Output the (X, Y) coordinate of the center of the cell containing the given text.  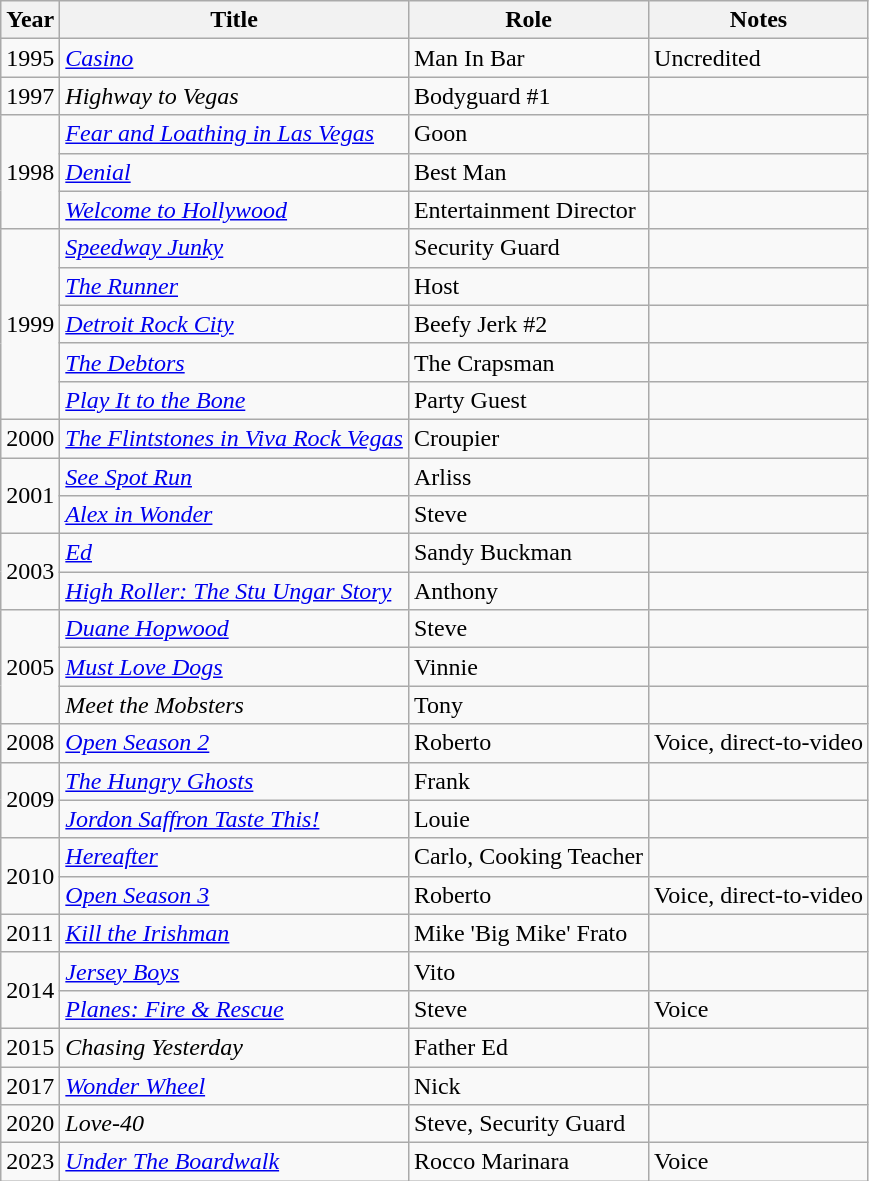
Vito (528, 971)
Meet the Mobsters (234, 705)
2001 (30, 496)
Play It to the Bone (234, 400)
2003 (30, 572)
Alex in Wonder (234, 515)
Rocco Marinara (528, 1162)
Bodyguard #1 (528, 96)
Speedway Junky (234, 248)
Notes (759, 20)
Sandy Buckman (528, 553)
2005 (30, 667)
Beefy Jerk #2 (528, 324)
Under The Boardwalk (234, 1162)
Detroit Rock City (234, 324)
Fear and Loathing in Las Vegas (234, 134)
1998 (30, 172)
Anthony (528, 591)
Carlo, Cooking Teacher (528, 857)
1997 (30, 96)
2014 (30, 990)
2015 (30, 1047)
Goon (528, 134)
Open Season 2 (234, 743)
Planes: Fire & Rescue (234, 1009)
2000 (30, 438)
Entertainment Director (528, 210)
Mike 'Big Mike' Frato (528, 933)
The Runner (234, 286)
The Crapsman (528, 362)
Hereafter (234, 857)
1995 (30, 58)
Highway to Vegas (234, 96)
Host (528, 286)
Arliss (528, 477)
1999 (30, 324)
Welcome to Hollywood (234, 210)
2020 (30, 1124)
Casino (234, 58)
2011 (30, 933)
Must Love Dogs (234, 667)
Nick (528, 1085)
Chasing Yesterday (234, 1047)
Louie (528, 819)
The Hungry Ghosts (234, 781)
The Flintstones in Viva Rock Vegas (234, 438)
See Spot Run (234, 477)
Tony (528, 705)
Vinnie (528, 667)
Role (528, 20)
2023 (30, 1162)
Love-40 (234, 1124)
Security Guard (528, 248)
Frank (528, 781)
Duane Hopwood (234, 629)
Wonder Wheel (234, 1085)
2017 (30, 1085)
Jordon Saffron Taste This! (234, 819)
Croupier (528, 438)
The Debtors (234, 362)
Man In Bar (528, 58)
High Roller: The Stu Ungar Story (234, 591)
Father Ed (528, 1047)
Party Guest (528, 400)
Title (234, 20)
Jersey Boys (234, 971)
2010 (30, 876)
Ed (234, 553)
2008 (30, 743)
Best Man (528, 172)
2009 (30, 800)
Open Season 3 (234, 895)
Year (30, 20)
Kill the Irishman (234, 933)
Steve, Security Guard (528, 1124)
Denial (234, 172)
Uncredited (759, 58)
